Return (x, y) of the center of cell containing provided text 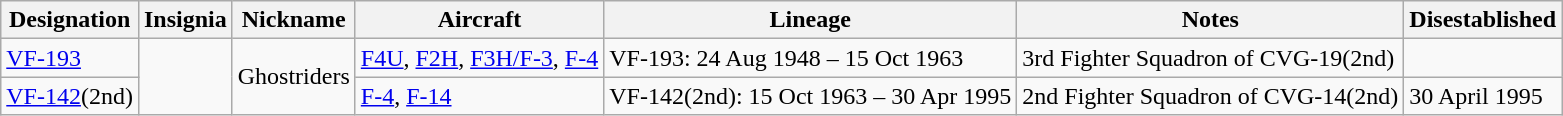
VF-193 (70, 58)
Ghostriders (294, 77)
Insignia (185, 20)
VF-193: 24 Aug 1948 – 15 Oct 1963 (810, 58)
F-4, F-14 (479, 96)
Disestablished (1483, 20)
Lineage (810, 20)
F4U, F2H, F3H/F-3, F-4 (479, 58)
VF-142(2nd): 15 Oct 1963 – 30 Apr 1995 (810, 96)
Aircraft (479, 20)
30 April 1995 (1483, 96)
2nd Fighter Squadron of CVG-14(2nd) (1210, 96)
3rd Fighter Squadron of CVG-19(2nd) (1210, 58)
Notes (1210, 20)
VF-142(2nd) (70, 96)
Designation (70, 20)
Nickname (294, 20)
